Identify which cell holds the provided text, then report its (x, y) central coordinate. 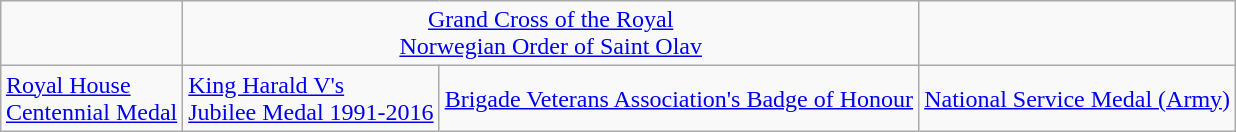
Grand Cross of the RoyalNorwegian Order of Saint Olav (551, 34)
Royal HouseCentennial Medal (91, 98)
Brigade Veterans Association's Badge of Honour (679, 98)
National Service Medal (Army) (1078, 98)
King Harald V'sJubilee Medal 1991-2016 (311, 98)
